Return [x, y] of the center of cell containing provided text 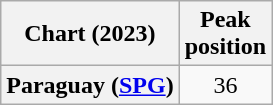
36 [225, 85]
Peakposition [225, 34]
Chart (2023) [90, 34]
Paraguay (SPG) [90, 85]
